Capture the cell that displays the provided text and extract its (x, y) central coordinate. 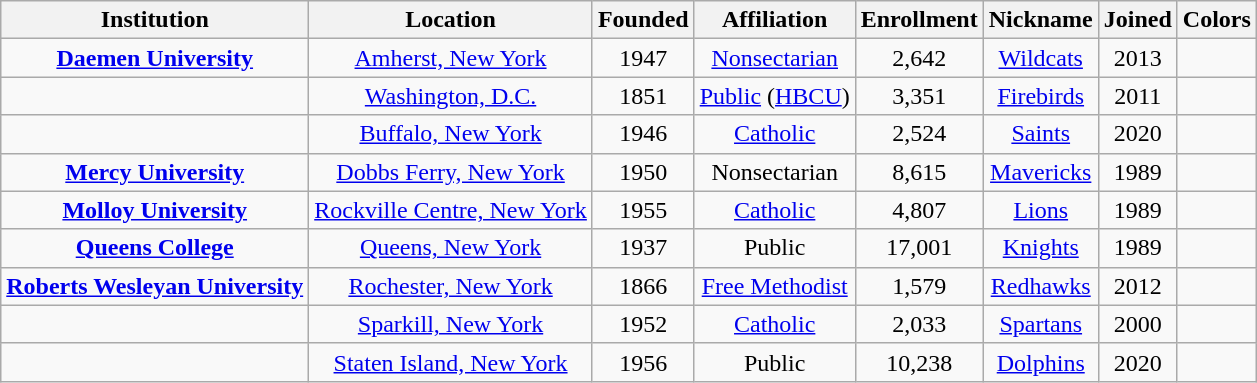
Spartans (1040, 324)
Mavericks (1040, 172)
2013 (1138, 58)
Sparkill, New York (451, 324)
Institution (155, 20)
1851 (643, 96)
Redhawks (1040, 286)
1937 (643, 248)
1956 (643, 362)
1950 (643, 172)
4,807 (919, 210)
Nickname (1040, 20)
Staten Island, New York (451, 362)
Queens College (155, 248)
Dobbs Ferry, New York (451, 172)
Queens, New York (451, 248)
10,238 (919, 362)
Buffalo, New York (451, 134)
1947 (643, 58)
Saints (1040, 134)
Amherst, New York (451, 58)
2,524 (919, 134)
1955 (643, 210)
Rockville Centre, New York (451, 210)
Public (HBCU) (774, 96)
Firebirds (1040, 96)
Affiliation (774, 20)
Founded (643, 20)
2000 (1138, 324)
17,001 (919, 248)
Location (451, 20)
Dolphins (1040, 362)
Molloy University (155, 210)
Knights (1040, 248)
2,642 (919, 58)
Washington, D.C. (451, 96)
Colors (1216, 20)
2012 (1138, 286)
Rochester, New York (451, 286)
Free Methodist (774, 286)
Enrollment (919, 20)
2,033 (919, 324)
Lions (1040, 210)
Wildcats (1040, 58)
1,579 (919, 286)
Mercy University (155, 172)
Joined (1138, 20)
1866 (643, 286)
Roberts Wesleyan University (155, 286)
Daemen University (155, 58)
3,351 (919, 96)
8,615 (919, 172)
1952 (643, 324)
2011 (1138, 96)
1946 (643, 134)
